Return the (X, Y) coordinate for the center point of the cell that contains the specified text.  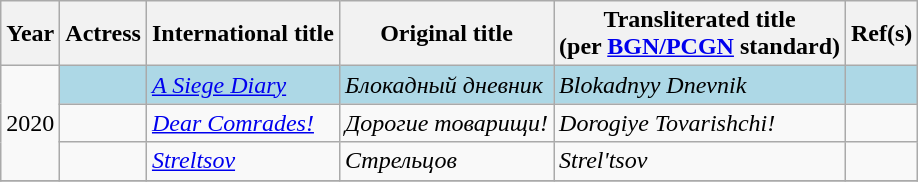
Original title (446, 34)
Дорогие товарищи! (446, 123)
Blokadnyy Dnevnik (700, 85)
Year (30, 34)
Стрельцов (446, 161)
Dorogiye Tovarishchi! (700, 123)
Actress (104, 34)
Блокадный дневник (446, 85)
2020 (30, 123)
Strel'tsov (700, 161)
Ref(s) (882, 34)
International title (242, 34)
Dear Comrades! (242, 123)
Streltsov (242, 161)
A Siege Diary (242, 85)
Transliterated title(per BGN/PCGN standard) (700, 34)
